Return [X, Y] of the center of cell containing provided text 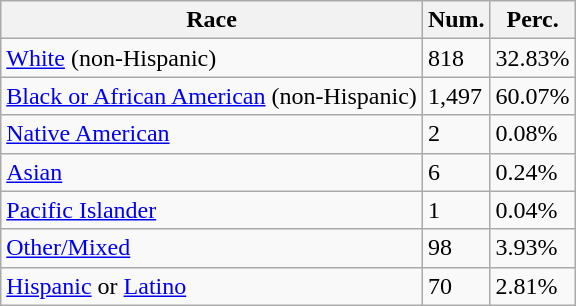
3.93% [532, 248]
60.07% [532, 96]
0.08% [532, 134]
Other/Mixed [212, 248]
818 [456, 58]
Native American [212, 134]
Race [212, 20]
Perc. [532, 20]
1 [456, 210]
Pacific Islander [212, 210]
0.04% [532, 210]
White (non-Hispanic) [212, 58]
2 [456, 134]
0.24% [532, 172]
70 [456, 286]
Hispanic or Latino [212, 286]
Num. [456, 20]
Asian [212, 172]
1,497 [456, 96]
6 [456, 172]
98 [456, 248]
Black or African American (non-Hispanic) [212, 96]
32.83% [532, 58]
2.81% [532, 286]
